Find where the given text appears and provide that cell's center as (X, Y) coordinate. 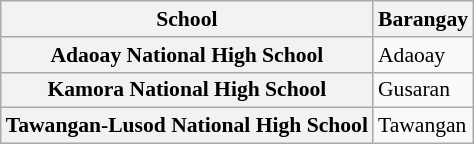
Tawangan (423, 126)
Adaoay (423, 55)
Barangay (423, 19)
School (187, 19)
Kamora National High School (187, 90)
Tawangan-Lusod National High School (187, 126)
Adaoay National High School (187, 55)
Gusaran (423, 90)
